Search for the cell housing the specified text and yield its [x, y] center coordinate. 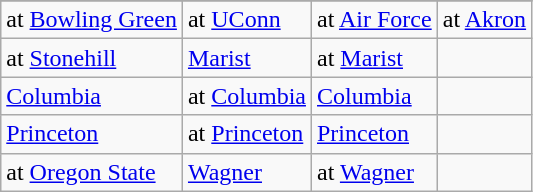
at Columbia [246, 96]
at Princeton [246, 134]
at UConn [246, 20]
at Marist [374, 58]
at Air Force [374, 20]
Marist [246, 58]
at Stonehill [92, 58]
at Akron [484, 20]
at Bowling Green [92, 20]
at Oregon State [92, 172]
at Wagner [374, 172]
Wagner [246, 172]
